Identify which cell holds the provided text, then report its (X, Y) central coordinate. 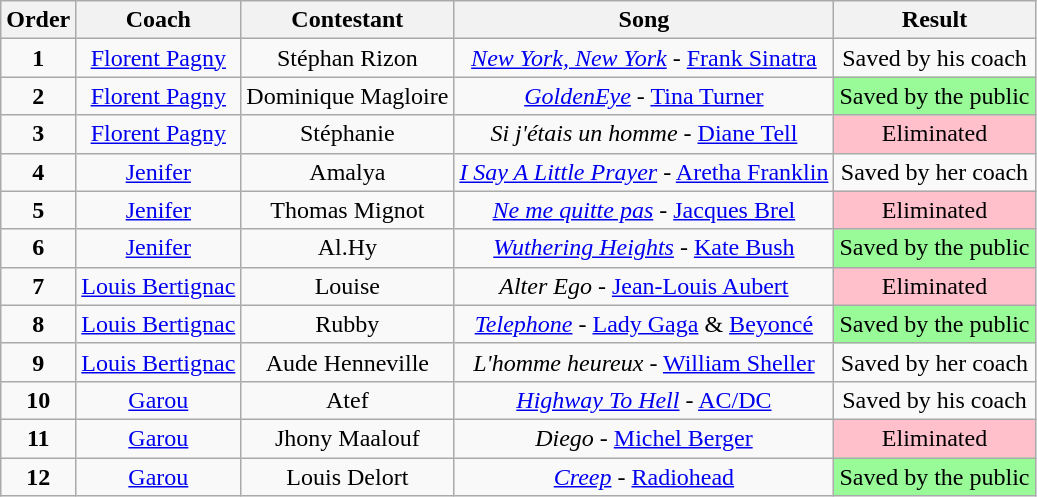
1 (38, 58)
Coach (158, 20)
Atef (348, 400)
Si j'étais un homme - Diane Tell (644, 134)
6 (38, 248)
Rubby (348, 324)
8 (38, 324)
12 (38, 477)
Jhony Maalouf (348, 438)
Amalya (348, 172)
10 (38, 400)
Ne me quitte pas - Jacques Brel (644, 210)
New York, New York - Frank Sinatra (644, 58)
11 (38, 438)
Stéphan Rizon (348, 58)
Diego - Michel Berger (644, 438)
Result (934, 20)
Dominique Magloire (348, 96)
GoldenEye - Tina Turner (644, 96)
Louise (348, 286)
Alter Ego - Jean-Louis Aubert (644, 286)
L'homme heureux - William Sheller (644, 362)
Stéphanie (348, 134)
Aude Henneville (348, 362)
Contestant (348, 20)
Order (38, 20)
7 (38, 286)
2 (38, 96)
Song (644, 20)
5 (38, 210)
Creep - Radiohead (644, 477)
Telephone - Lady Gaga & Beyoncé (644, 324)
4 (38, 172)
Highway To Hell - AC/DC (644, 400)
Al.Hy (348, 248)
Thomas Mignot (348, 210)
9 (38, 362)
Wuthering Heights - Kate Bush (644, 248)
I Say A Little Prayer - Aretha Franklin (644, 172)
Louis Delort (348, 477)
3 (38, 134)
